Pinpoint the cell where the given text exists, returning its [x, y] midpoint coordinate. 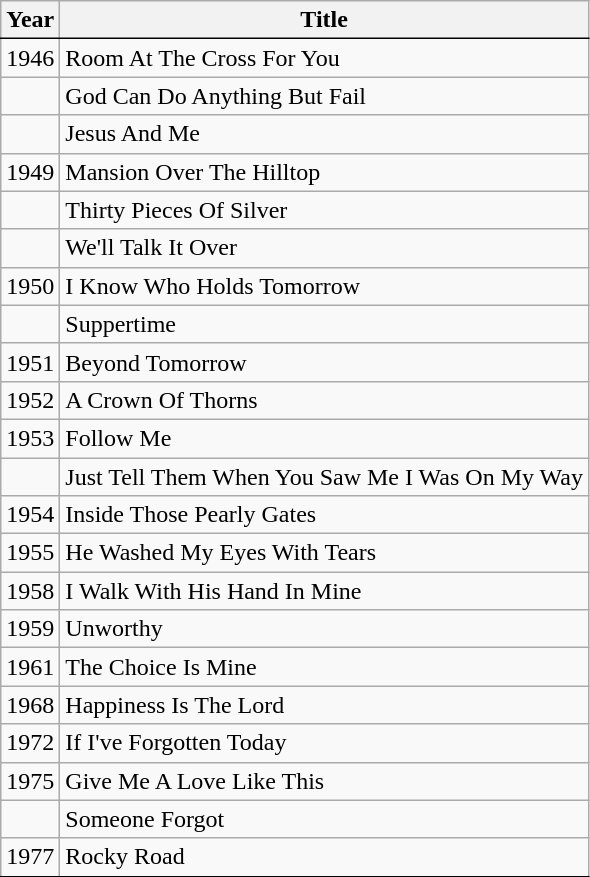
1953 [30, 438]
1955 [30, 553]
1972 [30, 743]
Happiness Is The Lord [324, 705]
Year [30, 20]
Title [324, 20]
Inside Those Pearly Gates [324, 515]
1946 [30, 58]
Room At The Cross For You [324, 58]
Just Tell Them When You Saw Me I Was On My Way [324, 477]
1975 [30, 781]
1968 [30, 705]
Rocky Road [324, 857]
A Crown Of Thorns [324, 400]
1950 [30, 286]
Beyond Tomorrow [324, 362]
1961 [30, 667]
Someone Forgot [324, 819]
We'll Talk It Over [324, 248]
Give Me A Love Like This [324, 781]
Jesus And Me [324, 134]
I Walk With His Hand In Mine [324, 591]
Thirty Pieces Of Silver [324, 210]
God Can Do Anything But Fail [324, 96]
Mansion Over The Hilltop [324, 172]
1958 [30, 591]
1977 [30, 857]
Unworthy [324, 629]
1959 [30, 629]
The Choice Is Mine [324, 667]
1954 [30, 515]
If I've Forgotten Today [324, 743]
I Know Who Holds Tomorrow [324, 286]
Suppertime [324, 324]
1951 [30, 362]
1949 [30, 172]
Follow Me [324, 438]
He Washed My Eyes With Tears [324, 553]
1952 [30, 400]
